From the cell containing the given text, extract its center point as [x, y] coordinate. 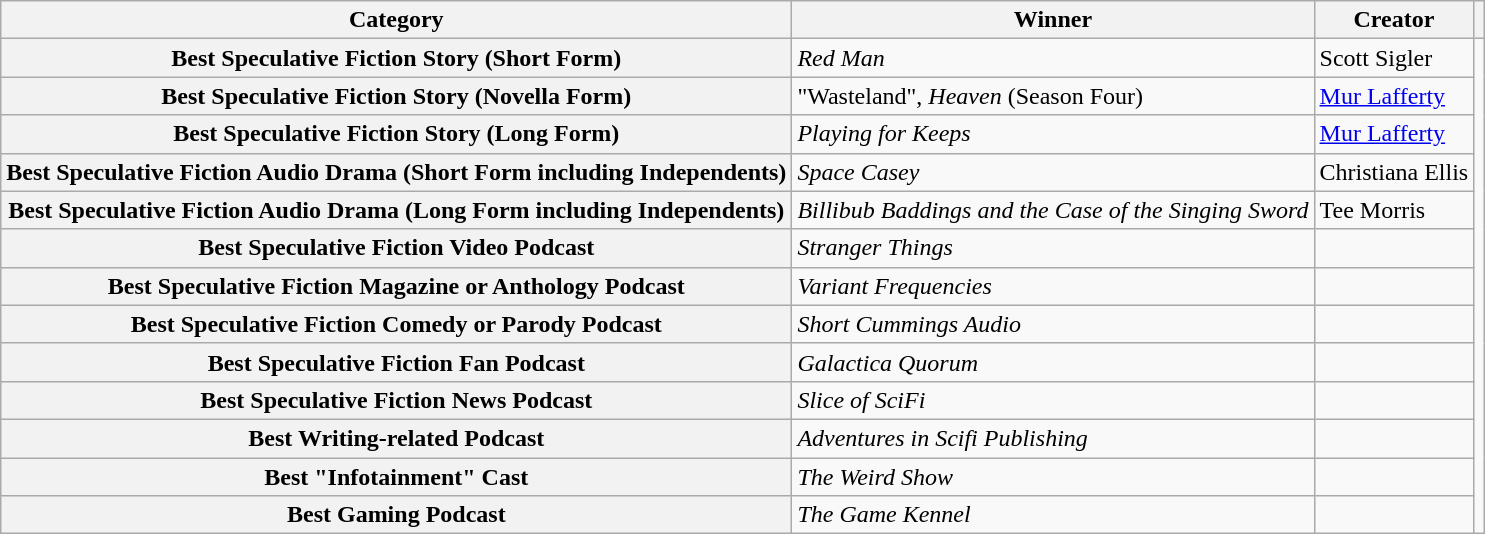
Stranger Things [1053, 248]
Best "Infotainment" Cast [396, 477]
Best Speculative Fiction Audio Drama (Long Form including Independents) [396, 210]
Slice of SciFi [1053, 400]
Billibub Baddings and the Case of the Singing Sword [1053, 210]
Best Speculative Fiction Fan Podcast [396, 362]
The Weird Show [1053, 477]
Short Cummings Audio [1053, 324]
Tee Morris [1394, 210]
Best Speculative Fiction Story (Novella Form) [396, 96]
Christiana Ellis [1394, 172]
Best Speculative Fiction News Podcast [396, 400]
Category [396, 20]
Best Speculative Fiction Magazine or Anthology Podcast [396, 286]
Best Speculative Fiction Audio Drama (Short Form including Independents) [396, 172]
Best Speculative Fiction Video Podcast [396, 248]
Adventures in Scifi Publishing [1053, 438]
Best Speculative Fiction Story (Long Form) [396, 134]
"Wasteland", Heaven (Season Four) [1053, 96]
Best Speculative Fiction Story (Short Form) [396, 58]
Best Speculative Fiction Comedy or Parody Podcast [396, 324]
Playing for Keeps [1053, 134]
The Game Kennel [1053, 515]
Red Man [1053, 58]
Galactica Quorum [1053, 362]
Space Casey [1053, 172]
Variant Frequencies [1053, 286]
Winner [1053, 20]
Scott Sigler [1394, 58]
Creator [1394, 20]
Best Gaming Podcast [396, 515]
Best Writing-related Podcast [396, 438]
